Search for the cell housing the specified text and yield its (x, y) center coordinate. 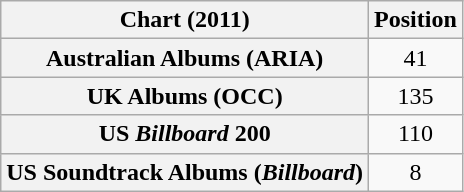
110 (416, 134)
Australian Albums (ARIA) (185, 58)
8 (416, 172)
Chart (2011) (185, 20)
Position (416, 20)
41 (416, 58)
US Soundtrack Albums (Billboard) (185, 172)
135 (416, 96)
US Billboard 200 (185, 134)
UK Albums (OCC) (185, 96)
